Find where the given text appears and provide that cell's center as (X, Y) coordinate. 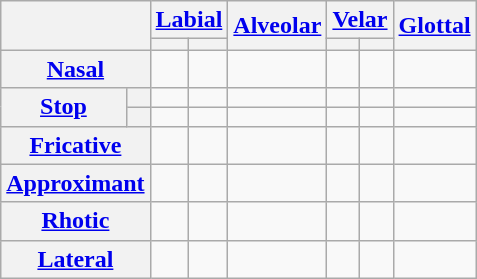
Lateral (76, 259)
Rhotic (76, 221)
Fricative (76, 145)
Velar (360, 20)
Glottal (434, 26)
Approximant (76, 183)
Alveolar (278, 26)
Nasal (76, 69)
Labial (189, 20)
Stop (64, 107)
